Determine the (X, Y) coordinate at the center of the cell enclosing the given text.  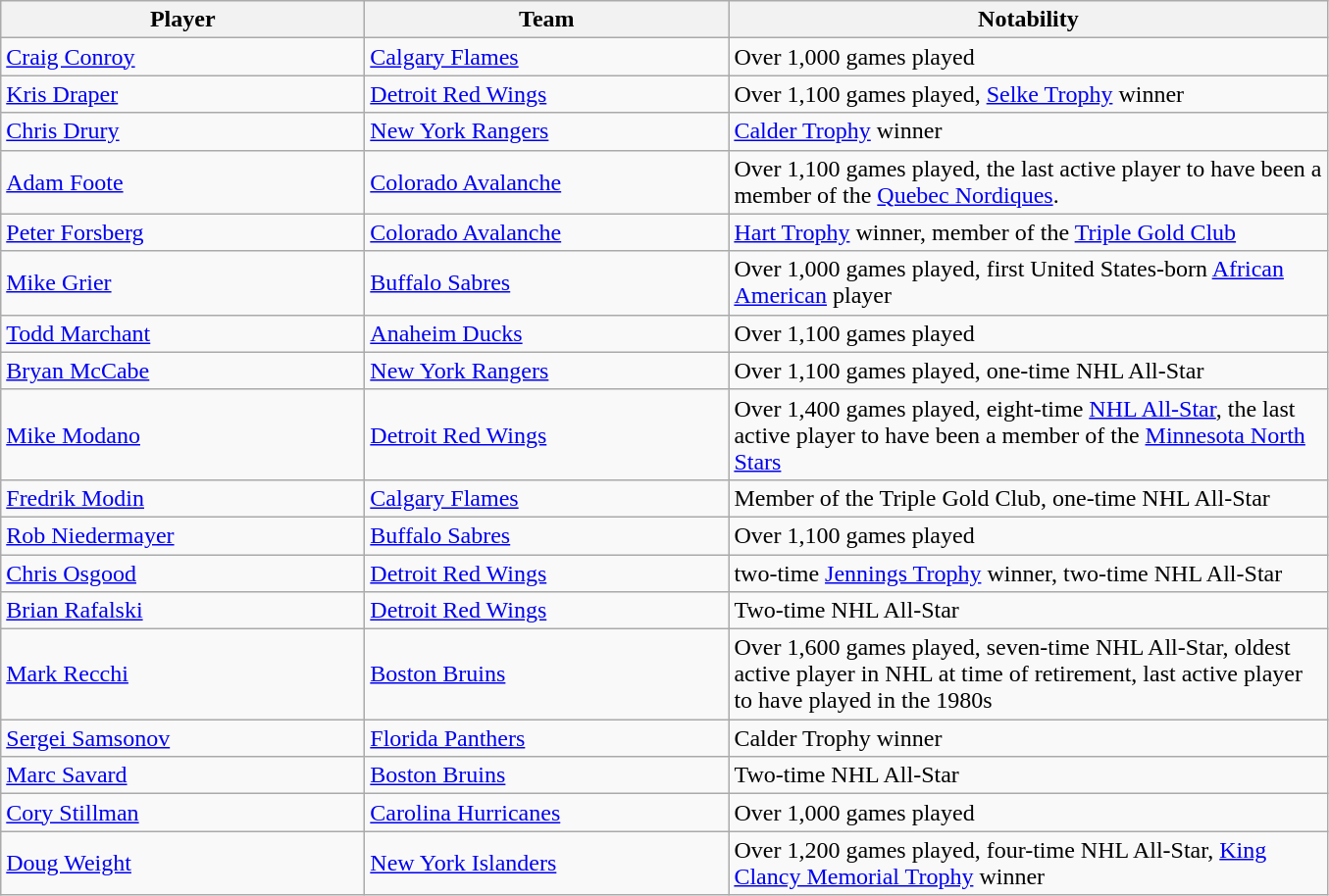
Hart Trophy winner, member of the Triple Gold Club (1028, 232)
Over 1,200 games played, four-time NHL All-Star, King Clancy Memorial Trophy winner (1028, 863)
Mike Grier (182, 282)
Cory Stillman (182, 813)
Team (547, 20)
Over 1,100 games played, one-time NHL All-Star (1028, 371)
Adam Foote (182, 182)
Marc Savard (182, 775)
Florida Panthers (547, 738)
Member of the Triple Gold Club, one-time NHL All-Star (1028, 498)
Over 1,600 games played, seven-time NHL All-Star, oldest active player in NHL at time of retirement, last active player to have played in the 1980s (1028, 674)
Todd Marchant (182, 333)
Fredrik Modin (182, 498)
Player (182, 20)
Notability (1028, 20)
Sergei Samsonov (182, 738)
Bryan McCabe (182, 371)
Rob Niedermayer (182, 535)
Over 1,400 games played, eight-time NHL All-Star, the last active player to have been a member of the Minnesota North Stars (1028, 434)
Kris Draper (182, 94)
Brian Rafalski (182, 611)
Mike Modano (182, 434)
Chris Drury (182, 131)
Chris Osgood (182, 573)
Craig Conroy (182, 57)
Carolina Hurricanes (547, 813)
Over 1,100 games played, the last active player to have been a member of the Quebec Nordiques. (1028, 182)
Doug Weight (182, 863)
two-time Jennings Trophy winner, two-time NHL All-Star (1028, 573)
Mark Recchi (182, 674)
Over 1,100 games played, Selke Trophy winner (1028, 94)
Peter Forsberg (182, 232)
New York Islanders (547, 863)
Over 1,000 games played, first United States-born African American player (1028, 282)
Anaheim Ducks (547, 333)
